Find where the given text appears and provide that cell's center as (X, Y) coordinate. 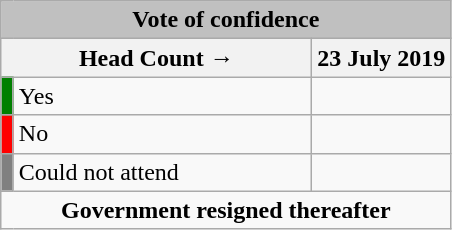
Head Count → (156, 58)
Yes (162, 96)
Could not attend (162, 172)
No (162, 134)
23 July 2019 (382, 58)
Vote of confidence (226, 20)
Government resigned thereafter (226, 210)
